Extract the [X, Y] coordinate from the center of the cell holding the provided text.  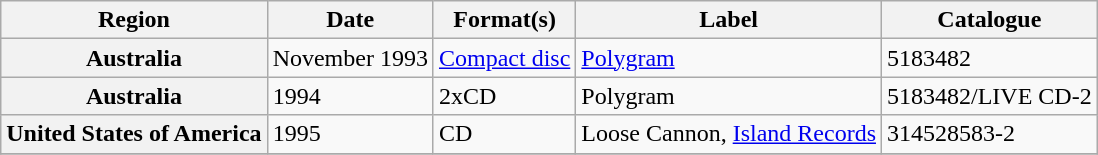
Loose Cannon, Island Records [729, 134]
314528583-2 [990, 134]
1994 [350, 96]
CD [504, 134]
5183482 [990, 58]
Date [350, 20]
2xCD [504, 96]
Compact disc [504, 58]
Format(s) [504, 20]
Region [134, 20]
Catalogue [990, 20]
United States of America [134, 134]
1995 [350, 134]
November 1993 [350, 58]
5183482/LIVE CD-2 [990, 96]
Label [729, 20]
